Output the (x, y) coordinate of the center of the cell containing the given text.  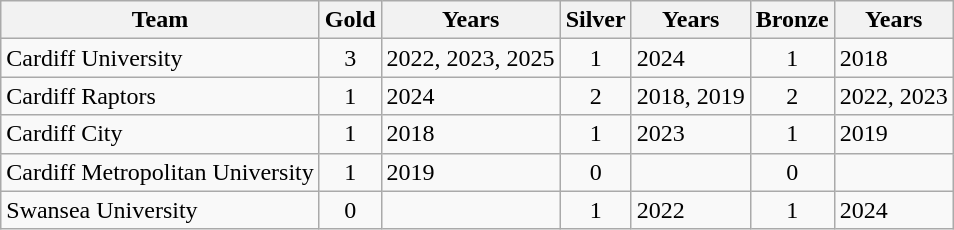
Bronze (792, 20)
Cardiff Raptors (160, 96)
Gold (350, 20)
2023 (690, 134)
Cardiff City (160, 134)
2022, 2023 (894, 96)
2022 (690, 210)
Team (160, 20)
Cardiff University (160, 58)
Cardiff Metropolitan University (160, 172)
2022, 2023, 2025 (470, 58)
Silver (596, 20)
2018, 2019 (690, 96)
Swansea University (160, 210)
3 (350, 58)
